Determine the [x, y] coordinate at the center of the cell enclosing the given text.  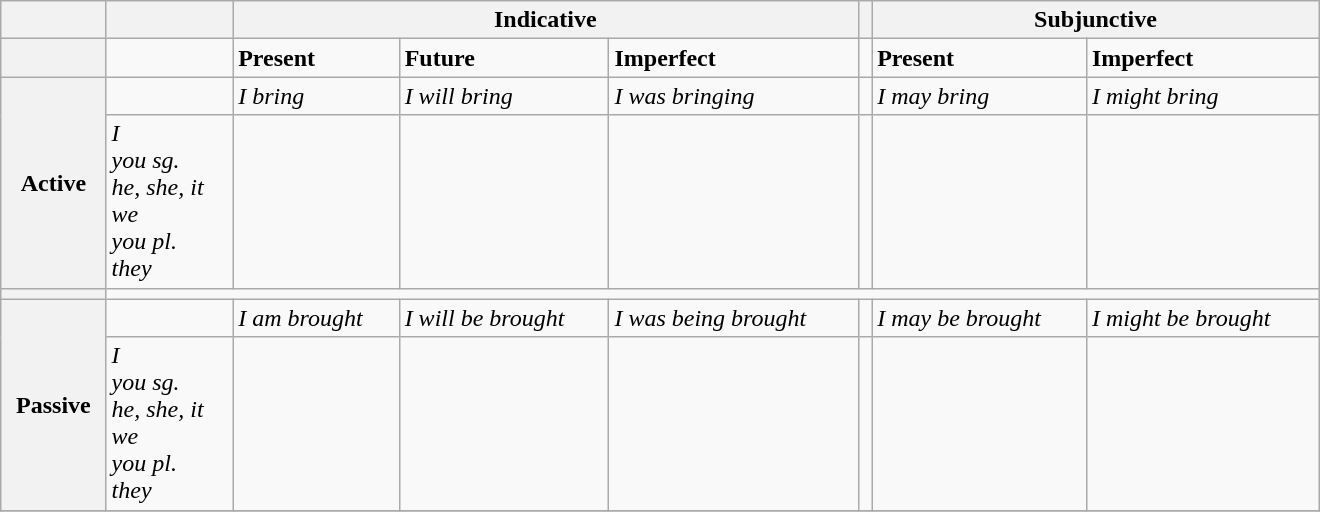
I might bring [1202, 96]
I am brought [316, 318]
I might be brought [1202, 318]
I will be brought [504, 318]
I bring [316, 96]
I was bringing [734, 96]
I may bring [980, 96]
Future [504, 58]
I was being brought [734, 318]
Passive [54, 404]
Active [54, 182]
Indicative [546, 20]
I may be brought [980, 318]
Subjunctive [1096, 20]
I will bring [504, 96]
